Provide the (x, y) coordinate of the cell's center where the given text is located.  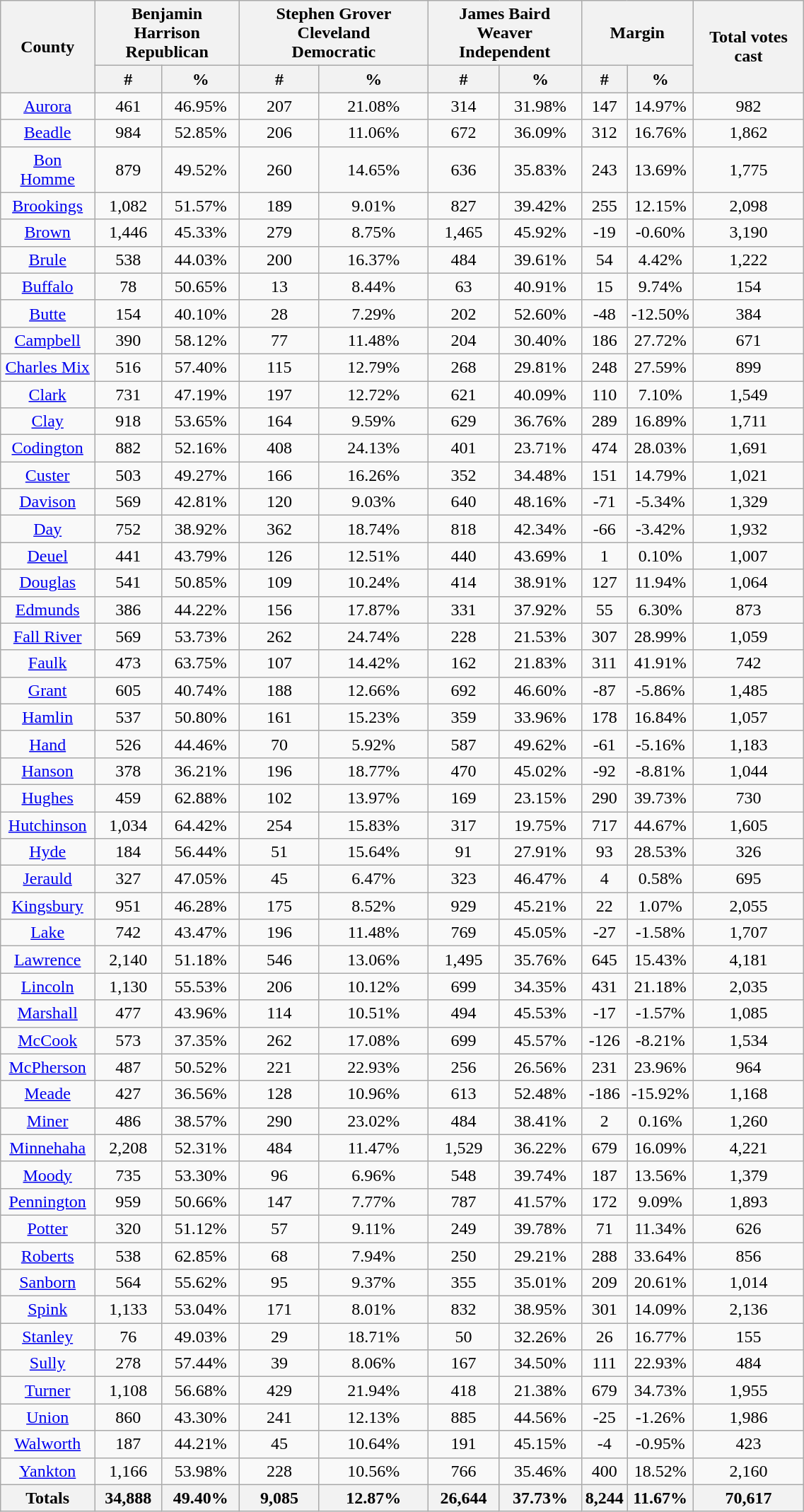
16.89% (660, 421)
32.26% (540, 1337)
8.01% (373, 1310)
209 (604, 1283)
Hyde (48, 852)
1,955 (748, 1390)
461 (129, 106)
161 (280, 717)
3,190 (748, 233)
423 (748, 1444)
127 (604, 583)
23.15% (540, 798)
386 (129, 610)
254 (280, 825)
Edmunds (48, 610)
Faulk (48, 663)
71 (604, 1228)
1,260 (748, 1121)
1,085 (748, 1013)
289 (604, 421)
46.28% (201, 906)
114 (280, 1013)
12.66% (373, 690)
1,707 (748, 933)
1,130 (129, 987)
43.79% (201, 556)
-71 (604, 502)
256 (464, 1067)
1,465 (464, 233)
16.09% (660, 1148)
46.60% (540, 690)
672 (464, 133)
15.23% (373, 717)
Clark (48, 394)
40.09% (540, 394)
49.03% (201, 1337)
34,888 (129, 1498)
731 (129, 394)
1,534 (748, 1040)
45.57% (540, 1040)
636 (464, 170)
171 (280, 1310)
52.16% (201, 448)
35.01% (540, 1283)
255 (604, 206)
Brookings (48, 206)
115 (280, 367)
2,055 (748, 906)
162 (464, 663)
49.40% (201, 1498)
40.10% (201, 313)
Douglas (48, 583)
12.15% (660, 206)
1,057 (748, 717)
23.96% (660, 1067)
1,222 (748, 260)
640 (464, 502)
Codington (48, 448)
1,986 (748, 1417)
45.05% (540, 933)
12.72% (373, 394)
53.30% (201, 1175)
2,035 (748, 987)
671 (748, 340)
Aurora (48, 106)
1,168 (748, 1094)
47.05% (201, 879)
50.65% (201, 286)
Hughes (48, 798)
Stephen Grover ClevelandDemocratic (334, 33)
1,893 (748, 1202)
Sully (48, 1363)
26,644 (464, 1498)
Brown (48, 233)
17.87% (373, 610)
Hamlin (48, 717)
231 (604, 1067)
359 (464, 717)
Hanson (48, 771)
16.26% (373, 475)
29.81% (540, 367)
39.78% (540, 1228)
832 (464, 1310)
38.95% (540, 1310)
18.74% (373, 529)
45.15% (540, 1444)
Hutchinson (48, 825)
31.98% (540, 106)
23.02% (373, 1121)
331 (464, 610)
21.18% (660, 987)
441 (129, 556)
52.85% (201, 133)
167 (464, 1363)
243 (604, 170)
-8.21% (660, 1040)
37.35% (201, 1040)
63 (464, 286)
9.09% (660, 1202)
2,140 (129, 960)
37.92% (540, 610)
15.83% (373, 825)
1,329 (748, 502)
Totals (48, 1498)
384 (748, 313)
474 (604, 448)
Potter (48, 1228)
Benjamin HarrisonRepublican (167, 33)
County (48, 47)
-15.92% (660, 1094)
1,775 (748, 170)
128 (280, 1094)
10.12% (373, 987)
929 (464, 906)
221 (280, 1067)
1.07% (660, 906)
22 (604, 906)
885 (464, 1417)
191 (464, 1444)
43.69% (540, 556)
16.84% (660, 717)
401 (464, 448)
959 (129, 1202)
21.83% (540, 663)
Spink (48, 1310)
23.71% (540, 448)
12.87% (373, 1498)
856 (748, 1255)
1,059 (748, 636)
8.06% (373, 1363)
9.59% (373, 421)
613 (464, 1094)
431 (604, 987)
-186 (604, 1094)
42.34% (540, 529)
Moody (48, 1175)
573 (129, 1040)
1,485 (748, 690)
605 (129, 690)
39.73% (660, 798)
Sanborn (48, 1283)
41.91% (660, 663)
307 (604, 636)
352 (464, 475)
45.33% (201, 233)
260 (280, 170)
Charles Mix (48, 367)
53.65% (201, 421)
473 (129, 663)
51 (280, 852)
17.08% (373, 1040)
1,711 (748, 421)
15 (604, 286)
95 (280, 1283)
1,166 (129, 1471)
62.88% (201, 798)
68 (280, 1255)
2 (604, 1121)
730 (748, 798)
860 (129, 1417)
241 (280, 1417)
13 (280, 286)
35.76% (540, 960)
21.94% (373, 1390)
91 (464, 852)
15.43% (660, 960)
172 (604, 1202)
37.73% (540, 1498)
-92 (604, 771)
629 (464, 421)
312 (604, 133)
24.13% (373, 448)
15.64% (373, 852)
44.67% (660, 825)
Buffalo (48, 286)
36.21% (201, 771)
1,034 (129, 825)
11.94% (660, 583)
Pennington (48, 1202)
50 (464, 1337)
36.76% (540, 421)
494 (464, 1013)
355 (464, 1283)
169 (464, 798)
-8.81% (660, 771)
19.75% (540, 825)
151 (604, 475)
459 (129, 798)
11.67% (660, 1498)
48.16% (540, 502)
78 (129, 286)
55.53% (201, 987)
-5.86% (660, 690)
178 (604, 717)
487 (129, 1067)
42.81% (201, 502)
36.56% (201, 1094)
5.92% (373, 744)
54 (604, 260)
486 (129, 1121)
1,495 (464, 960)
189 (280, 206)
10.24% (373, 583)
46.95% (201, 106)
1,014 (748, 1283)
36.09% (540, 133)
Marshall (48, 1013)
204 (464, 340)
21.08% (373, 106)
41.57% (540, 1202)
36.22% (540, 1148)
951 (129, 906)
34.50% (540, 1363)
0.10% (660, 556)
10.64% (373, 1444)
692 (464, 690)
49.27% (201, 475)
362 (280, 529)
Stanley (48, 1337)
899 (748, 367)
390 (129, 340)
186 (604, 340)
587 (464, 744)
184 (129, 852)
44.56% (540, 1417)
49.52% (201, 170)
11.06% (373, 133)
13.69% (660, 170)
47.19% (201, 394)
-12.50% (660, 313)
14.09% (660, 1310)
8,244 (604, 1498)
107 (280, 663)
16.76% (660, 133)
156 (280, 610)
50.85% (201, 583)
-66 (604, 529)
188 (280, 690)
29 (280, 1337)
33.64% (660, 1255)
278 (129, 1363)
427 (129, 1094)
541 (129, 583)
Union (48, 1417)
1,379 (748, 1175)
51.57% (201, 206)
314 (464, 106)
249 (464, 1228)
63.75% (201, 663)
414 (464, 583)
46.47% (540, 879)
70,617 (748, 1498)
320 (129, 1228)
14.65% (373, 170)
166 (280, 475)
58.12% (201, 340)
55.62% (201, 1283)
10.96% (373, 1094)
Fall River (48, 636)
45.21% (540, 906)
327 (129, 879)
548 (464, 1175)
11.47% (373, 1148)
626 (748, 1228)
52.60% (540, 313)
1,183 (748, 744)
120 (280, 502)
-1.58% (660, 933)
18.77% (373, 771)
12.79% (373, 367)
-3.42% (660, 529)
52.48% (540, 1094)
9.03% (373, 502)
44.03% (201, 260)
1,549 (748, 394)
1,932 (748, 529)
645 (604, 960)
57 (280, 1228)
248 (604, 367)
9.37% (373, 1283)
Margin (637, 33)
766 (464, 1471)
21.53% (540, 636)
9.74% (660, 286)
16.77% (660, 1337)
12.51% (373, 556)
197 (280, 394)
288 (604, 1255)
-0.95% (660, 1444)
64.42% (201, 825)
21.38% (540, 1390)
2,098 (748, 206)
-25 (604, 1417)
564 (129, 1283)
45.92% (540, 233)
2,208 (129, 1148)
James Baird WeaverIndependent (505, 33)
-5.16% (660, 744)
12.13% (373, 1417)
Miner (48, 1121)
503 (129, 475)
77 (280, 340)
0.16% (660, 1121)
38.92% (201, 529)
7.94% (373, 1255)
40.91% (540, 286)
1,862 (748, 133)
14.42% (373, 663)
-61 (604, 744)
70 (280, 744)
57.40% (201, 367)
7.77% (373, 1202)
29.21% (540, 1255)
408 (280, 448)
-5.34% (660, 502)
918 (129, 421)
40.74% (201, 690)
7.29% (373, 313)
39 (280, 1363)
0.58% (660, 879)
35.46% (540, 1471)
323 (464, 879)
546 (280, 960)
44.46% (201, 744)
Lake (48, 933)
717 (604, 825)
1,108 (129, 1390)
311 (604, 663)
1,007 (748, 556)
18.52% (660, 1471)
27.59% (660, 367)
477 (129, 1013)
418 (464, 1390)
38.91% (540, 583)
-126 (604, 1040)
28.99% (660, 636)
18.71% (373, 1337)
Walworth (48, 1444)
2,136 (748, 1310)
250 (464, 1255)
Minnehaha (48, 1148)
8.75% (373, 233)
43.30% (201, 1417)
-4 (604, 1444)
-0.60% (660, 233)
Total votes cast (748, 47)
34.73% (660, 1390)
301 (604, 1310)
96 (280, 1175)
11.34% (660, 1228)
695 (748, 879)
Yankton (48, 1471)
39.61% (540, 260)
818 (464, 529)
882 (129, 448)
537 (129, 717)
Davison (48, 502)
28.03% (660, 448)
76 (129, 1337)
1,064 (748, 583)
38.57% (201, 1121)
4.42% (660, 260)
787 (464, 1202)
526 (129, 744)
516 (129, 367)
982 (748, 106)
Turner (48, 1390)
470 (464, 771)
93 (604, 852)
20.61% (660, 1283)
43.96% (201, 1013)
2,160 (748, 1471)
378 (129, 771)
62.85% (201, 1255)
Hand (48, 744)
34.35% (540, 987)
38.41% (540, 1121)
1,691 (748, 448)
440 (464, 556)
7.10% (660, 394)
1,133 (129, 1310)
175 (280, 906)
10.56% (373, 1471)
-48 (604, 313)
873 (748, 610)
Custer (48, 475)
-17 (604, 1013)
769 (464, 933)
827 (464, 206)
1 (604, 556)
52.31% (201, 1148)
110 (604, 394)
279 (280, 233)
Bon Homme (48, 170)
45.02% (540, 771)
200 (280, 260)
6.30% (660, 610)
621 (464, 394)
1,082 (129, 206)
26 (604, 1337)
51.12% (201, 1228)
35.83% (540, 170)
102 (280, 798)
Jerauld (48, 879)
28 (280, 313)
202 (464, 313)
Clay (48, 421)
1,529 (464, 1148)
50.66% (201, 1202)
24.74% (373, 636)
207 (280, 106)
9,085 (280, 1498)
Day (48, 529)
111 (604, 1363)
49.62% (540, 744)
30.40% (540, 340)
4,221 (748, 1148)
-1.57% (660, 1013)
879 (129, 170)
14.97% (660, 106)
56.44% (201, 852)
10.51% (373, 1013)
13.97% (373, 798)
53.04% (201, 1310)
McCook (48, 1040)
1,446 (129, 233)
1,021 (748, 475)
27.72% (660, 340)
43.47% (201, 933)
51.18% (201, 960)
Butte (48, 313)
752 (129, 529)
Deuel (48, 556)
984 (129, 133)
268 (464, 367)
Beadle (48, 133)
39.74% (540, 1175)
Roberts (48, 1255)
50.52% (201, 1067)
28.53% (660, 852)
Brule (48, 260)
964 (748, 1067)
13.56% (660, 1175)
429 (280, 1390)
164 (280, 421)
53.73% (201, 636)
400 (604, 1471)
9.01% (373, 206)
27.91% (540, 852)
-19 (604, 233)
13.06% (373, 960)
McPherson (48, 1067)
Campbell (48, 340)
Lawrence (48, 960)
26.56% (540, 1067)
55 (604, 610)
44.21% (201, 1444)
6.96% (373, 1175)
4,181 (748, 960)
317 (464, 825)
326 (748, 852)
14.79% (660, 475)
Grant (48, 690)
56.68% (201, 1390)
9.11% (373, 1228)
34.48% (540, 475)
155 (748, 1337)
8.44% (373, 286)
33.96% (540, 717)
126 (280, 556)
1,605 (748, 825)
-87 (604, 690)
6.47% (373, 879)
8.52% (373, 906)
1,044 (748, 771)
-27 (604, 933)
Kingsbury (48, 906)
4 (604, 879)
53.98% (201, 1471)
Meade (48, 1094)
-1.26% (660, 1417)
44.22% (201, 610)
735 (129, 1175)
45.53% (540, 1013)
Lincoln (48, 987)
109 (280, 583)
57.44% (201, 1363)
50.80% (201, 717)
16.37% (373, 260)
39.42% (540, 206)
